Pinpoint the cell where the given text exists, returning its (X, Y) midpoint coordinate. 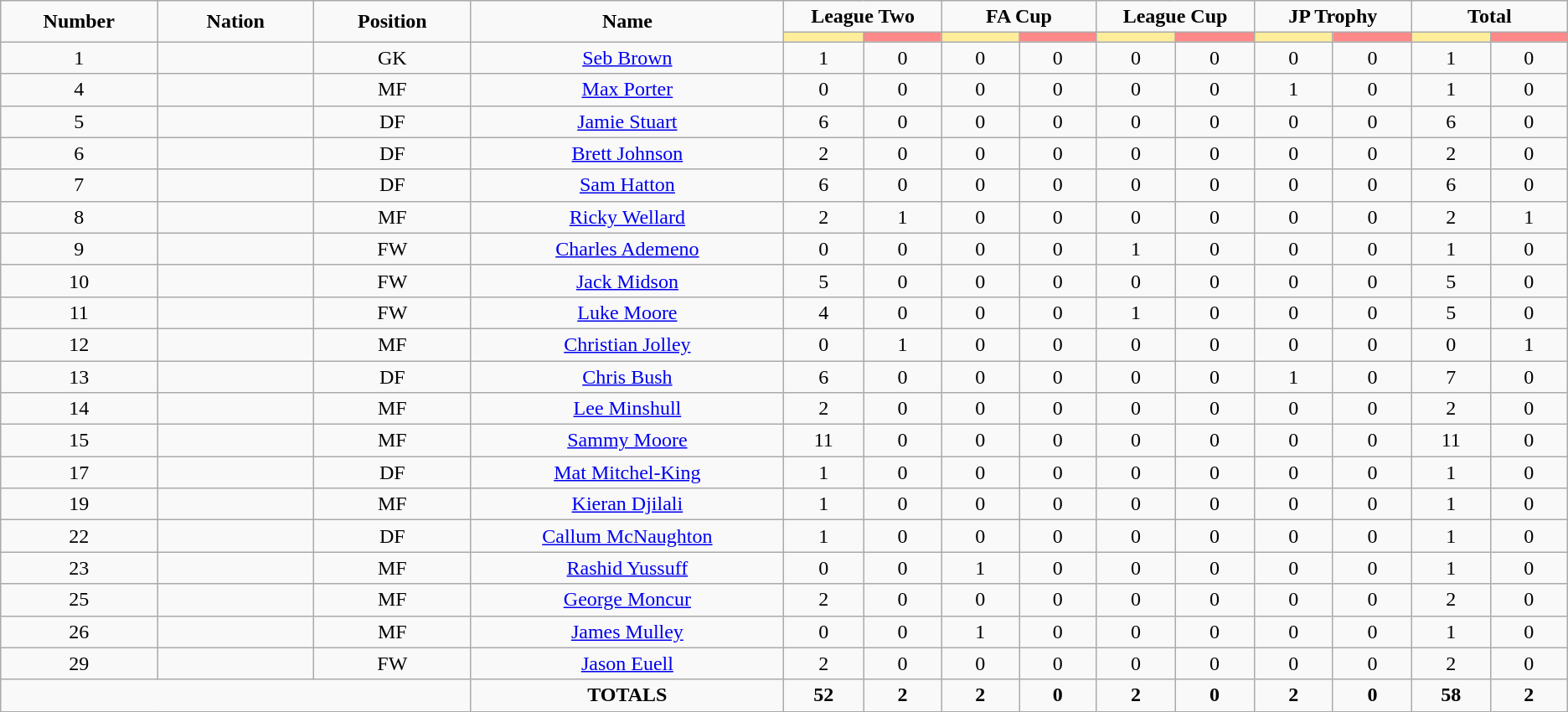
Chris Bush (627, 376)
Christian Jolley (627, 344)
Ricky Wellard (627, 217)
JP Trophy (1333, 17)
Name (627, 22)
8 (79, 217)
Seb Brown (627, 58)
George Moncur (627, 600)
Position (392, 22)
League Two (863, 17)
13 (79, 376)
25 (79, 600)
23 (79, 568)
9 (79, 249)
26 (79, 632)
Kieran Djilali (627, 504)
12 (79, 344)
19 (79, 504)
Total (1489, 17)
League Cup (1175, 17)
Lee Minshull (627, 409)
10 (79, 281)
Brett Johnson (627, 153)
Jason Euell (627, 663)
TOTALS (627, 695)
29 (79, 663)
Jamie Stuart (627, 121)
15 (79, 441)
Sam Hatton (627, 185)
Nation (236, 22)
17 (79, 472)
James Mulley (627, 632)
GK (392, 58)
22 (79, 536)
Mat Mitchel-King (627, 472)
14 (79, 409)
52 (824, 695)
Max Porter (627, 90)
Callum McNaughton (627, 536)
Luke Moore (627, 312)
58 (1451, 695)
Rashid Yussuff (627, 568)
Charles Ademeno (627, 249)
Jack Midson (627, 281)
Number (79, 22)
Sammy Moore (627, 441)
FA Cup (1019, 17)
